Determine the [x, y] coordinate at the center of the cell enclosing the given text.  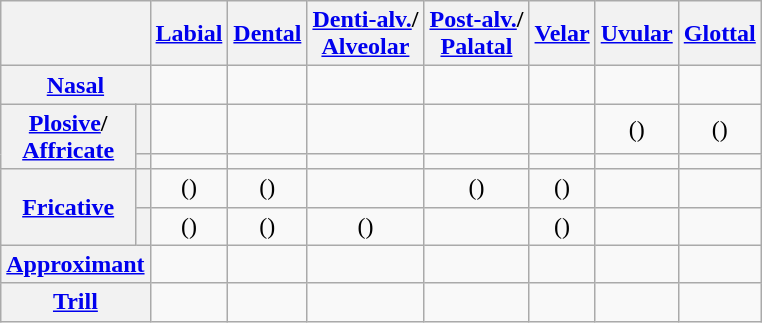
Uvular [636, 34]
Nasal [76, 85]
Trill [76, 302]
Fricative [68, 207]
Approximant [76, 264]
Denti-alv./Alveolar [366, 34]
Plosive/Affricate [68, 136]
Post-alv./Palatal [476, 34]
Velar [562, 34]
Labial [189, 34]
Glottal [720, 34]
Dental [268, 34]
